Search for the cell housing the specified text and yield its [x, y] center coordinate. 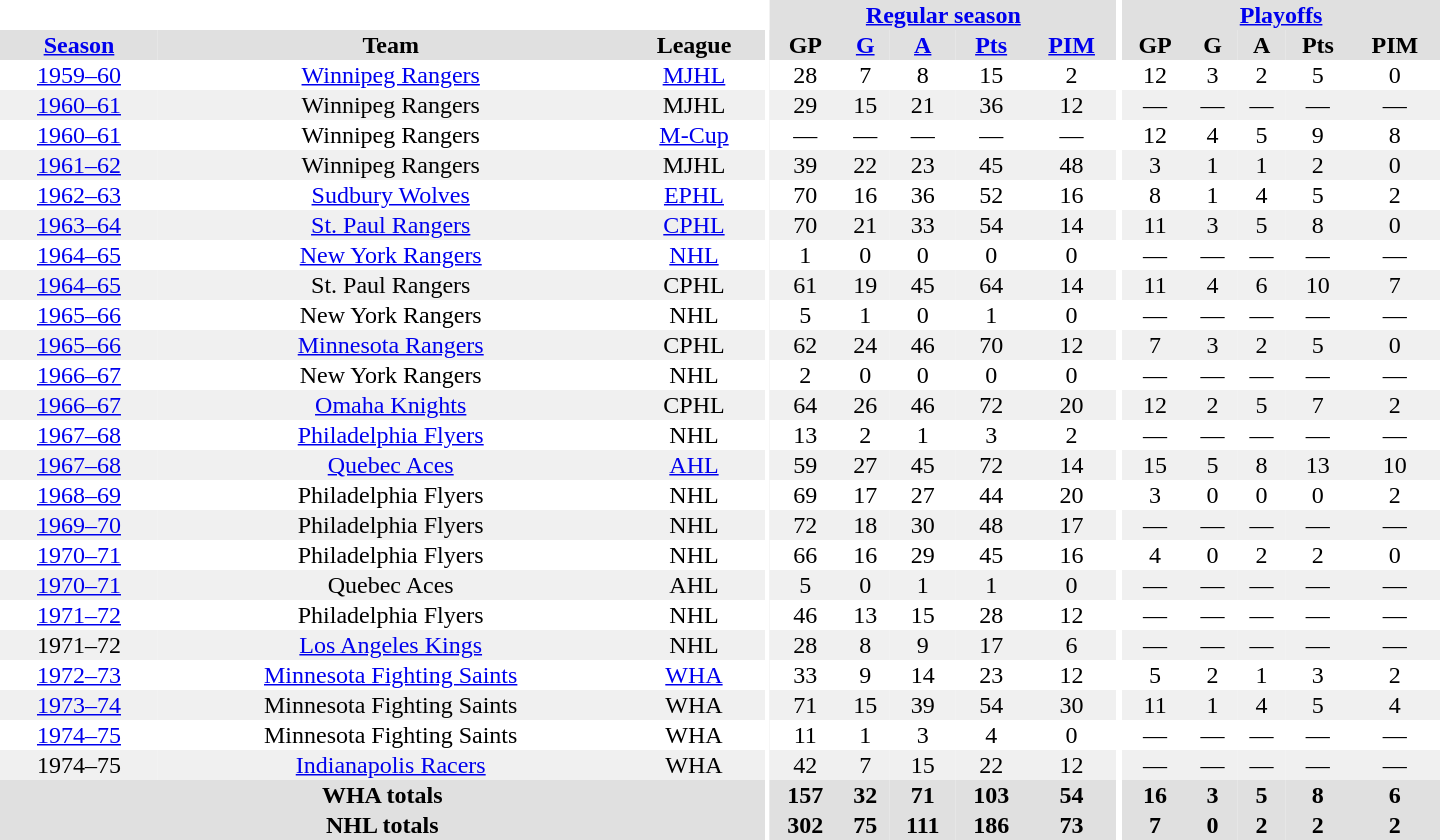
61 [806, 285]
NHL totals [382, 825]
WHA totals [382, 795]
52 [992, 195]
Sudbury Wolves [390, 195]
1972–73 [79, 675]
75 [866, 825]
73 [1072, 825]
Regular season [944, 15]
Minnesota Rangers [390, 345]
186 [992, 825]
69 [806, 495]
1968–69 [79, 495]
Omaha Knights [390, 405]
66 [806, 555]
1973–74 [79, 705]
1959–60 [79, 75]
59 [806, 465]
18 [866, 525]
League [694, 45]
302 [806, 825]
1963–64 [79, 225]
1962–63 [79, 195]
Team [390, 45]
Season [79, 45]
M-Cup [694, 135]
62 [806, 345]
EPHL [694, 195]
157 [806, 795]
1969–70 [79, 525]
26 [866, 405]
Indianapolis Racers [390, 765]
1961–62 [79, 165]
44 [992, 495]
24 [866, 345]
32 [866, 795]
42 [806, 765]
103 [992, 795]
19 [866, 285]
111 [923, 825]
Playoffs [1281, 15]
Los Angeles Kings [390, 645]
